From the cell containing the given text, extract its center point as [x, y] coordinate. 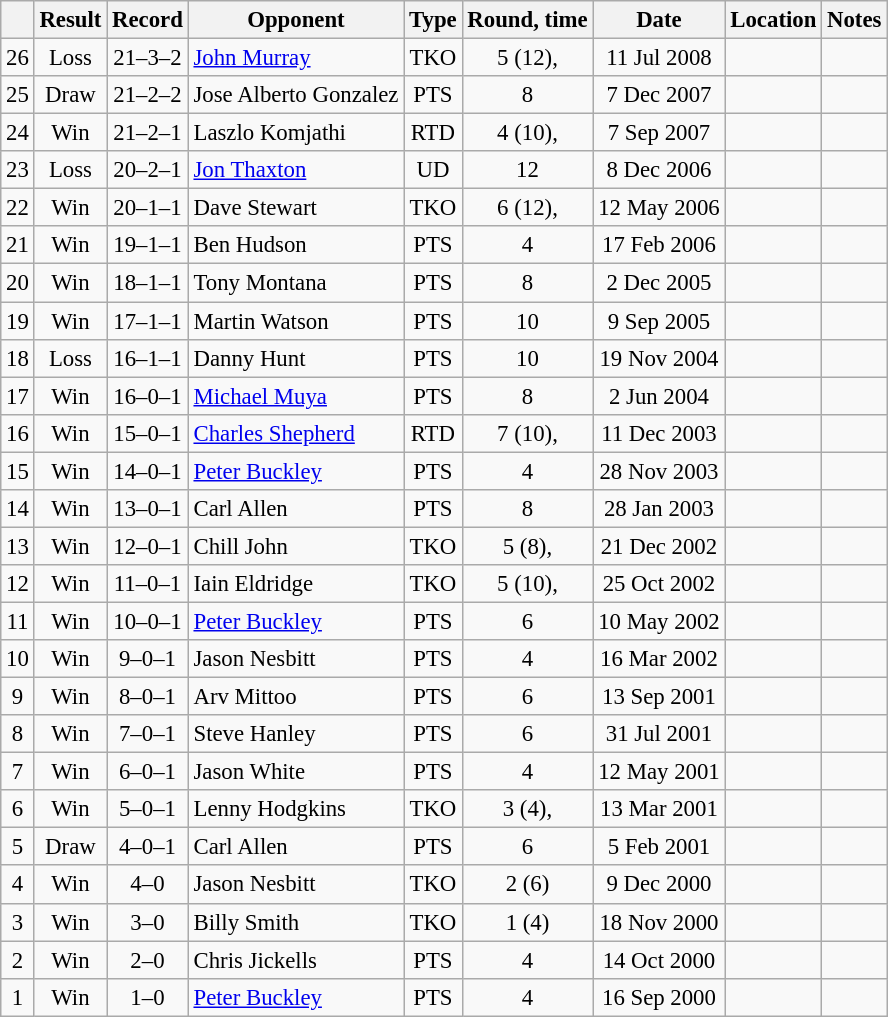
6 (12), [528, 208]
16 Mar 2002 [659, 659]
Opponent [296, 20]
1–0 [148, 997]
9 Sep 2005 [659, 321]
Tony Montana [296, 283]
Jose Alberto Gonzalez [296, 95]
Round, time [528, 20]
Record [148, 20]
7–0–1 [148, 734]
13 [18, 546]
23 [18, 170]
13 Sep 2001 [659, 697]
19 [18, 321]
9 [18, 697]
Iain Eldridge [296, 584]
15 [18, 471]
10–0–1 [148, 621]
2 [18, 960]
16–1–1 [148, 358]
Notes [854, 20]
3 [18, 922]
2–0 [148, 960]
25 Oct 2002 [659, 584]
Michael Muya [296, 396]
5 (10), [528, 584]
14 Oct 2000 [659, 960]
6–0–1 [148, 772]
Charles Shepherd [296, 433]
11 [18, 621]
22 [18, 208]
21–2–2 [148, 95]
Laszlo Komjathi [296, 133]
Jason White [296, 772]
11 Dec 2003 [659, 433]
20–1–1 [148, 208]
7 (10), [528, 433]
Lenny Hodgkins [296, 809]
24 [18, 133]
Jon Thaxton [296, 170]
Ben Hudson [296, 245]
18–1–1 [148, 283]
11 Jul 2008 [659, 58]
16–0–1 [148, 396]
4–0 [148, 885]
21 [18, 245]
2 Dec 2005 [659, 283]
5 [18, 847]
18 [18, 358]
Arv Mittoo [296, 697]
5–0–1 [148, 809]
9 Dec 2000 [659, 885]
8–0–1 [148, 697]
14 [18, 509]
21–2–1 [148, 133]
8 Dec 2006 [659, 170]
3 (4), [528, 809]
12 May 2006 [659, 208]
21 Dec 2002 [659, 546]
4–0–1 [148, 847]
18 Nov 2000 [659, 922]
13–0–1 [148, 509]
28 Jan 2003 [659, 509]
5 (12), [528, 58]
12 May 2001 [659, 772]
20 [18, 283]
Result [70, 20]
28 Nov 2003 [659, 471]
21–3–2 [148, 58]
5 (8), [528, 546]
Location [774, 20]
15–0–1 [148, 433]
16 [18, 433]
14–0–1 [148, 471]
20–2–1 [148, 170]
7 [18, 772]
12–0–1 [148, 546]
1 [18, 997]
17 [18, 396]
Date [659, 20]
19 Nov 2004 [659, 358]
5 Feb 2001 [659, 847]
1 (4) [528, 922]
Billy Smith [296, 922]
John Murray [296, 58]
Dave Stewart [296, 208]
11–0–1 [148, 584]
7 Dec 2007 [659, 95]
UD [433, 170]
Martin Watson [296, 321]
Danny Hunt [296, 358]
7 Sep 2007 [659, 133]
10 May 2002 [659, 621]
Chris Jickells [296, 960]
13 Mar 2001 [659, 809]
2 (6) [528, 885]
31 Jul 2001 [659, 734]
17 Feb 2006 [659, 245]
2 Jun 2004 [659, 396]
Steve Hanley [296, 734]
4 (10), [528, 133]
3–0 [148, 922]
19–1–1 [148, 245]
16 Sep 2000 [659, 997]
Chill John [296, 546]
Type [433, 20]
17–1–1 [148, 321]
26 [18, 58]
9–0–1 [148, 659]
25 [18, 95]
